Provide the (x, y) coordinate of the cell's center where the given text is located.  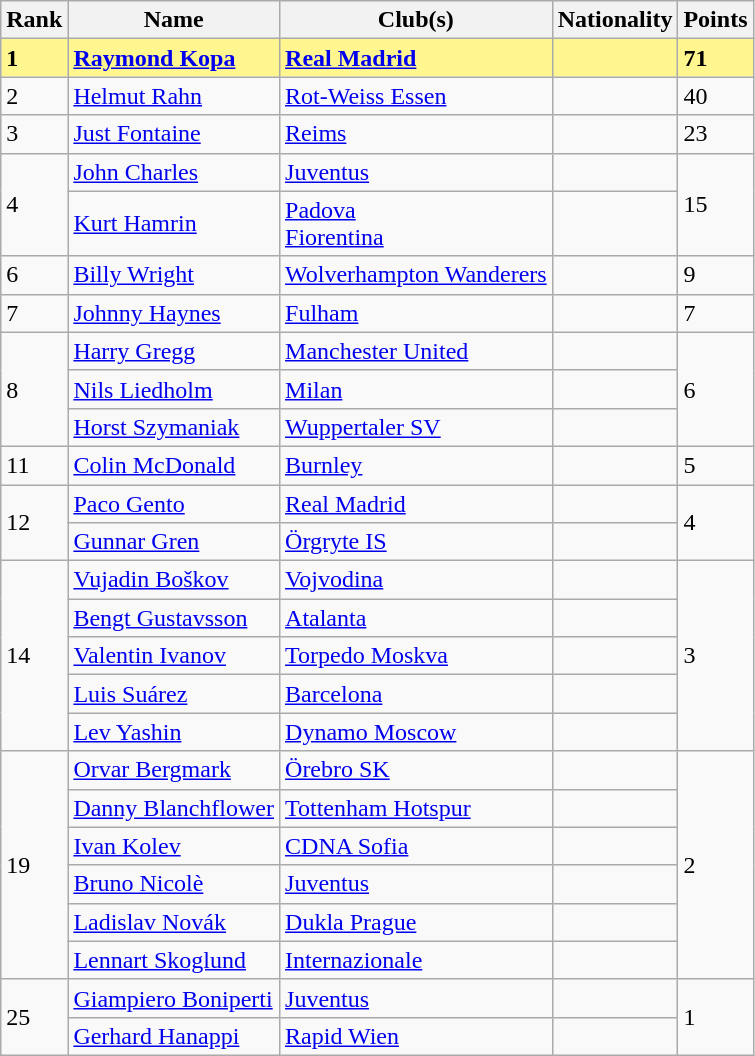
Name (174, 20)
Ivan Kolev (174, 846)
Reims (416, 134)
9 (716, 275)
25 (34, 1017)
Harry Gregg (174, 351)
11 (34, 465)
14 (34, 656)
Horst Szymaniak (174, 427)
23 (716, 134)
Ladislav Novák (174, 922)
Raymond Kopa (174, 58)
Milan (416, 389)
Rank (34, 20)
Burnley (416, 465)
40 (716, 96)
Atalanta (416, 618)
Rapid Wien (416, 1036)
Points (716, 20)
19 (34, 865)
Örgryte IS (416, 542)
Dukla Prague (416, 922)
Johnny Haynes (174, 313)
John Charles (174, 172)
Club(s) (416, 20)
Orvar Bergmark (174, 770)
Helmut Rahn (174, 96)
Just Fontaine (174, 134)
Wuppertaler SV (416, 427)
Vojvodina (416, 580)
Valentin Ivanov (174, 656)
Colin McDonald (174, 465)
Giampiero Boniperti (174, 998)
71 (716, 58)
Torpedo Moskva (416, 656)
Bruno Nicolè (174, 884)
Gunnar Gren (174, 542)
Dynamo Moscow (416, 732)
Billy Wright (174, 275)
Tottenham Hotspur (416, 808)
Bengt Gustavsson (174, 618)
Internazionale (416, 960)
Manchester United (416, 351)
Lev Yashin (174, 732)
Wolverhampton Wanderers (416, 275)
15 (716, 204)
Vujadin Boškov (174, 580)
5 (716, 465)
Danny Blanchflower (174, 808)
Gerhard Hanappi (174, 1036)
Rot-Weiss Essen (416, 96)
Fulham (416, 313)
12 (34, 522)
Luis Suárez (174, 694)
Nils Liedholm (174, 389)
8 (34, 389)
Lennart Skoglund (174, 960)
Barcelona (416, 694)
Paco Gento (174, 503)
Padova Fiorentina (416, 224)
CDNA Sofia (416, 846)
Örebro SK (416, 770)
Kurt Hamrin (174, 224)
Nationality (615, 20)
